Determine the (x, y) coordinate at the center of the cell enclosing the given text.  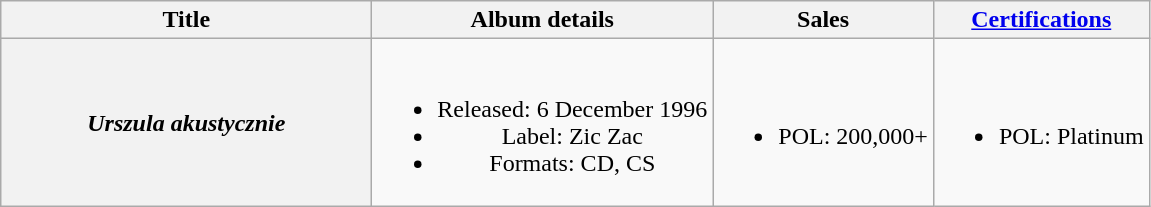
Sales (824, 20)
POL: Platinum (1041, 122)
Released: 6 December 1996Label: Zic ZacFormats: CD, CS (542, 122)
Certifications (1041, 20)
Urszula akustycznie (186, 122)
Title (186, 20)
POL: 200,000+ (824, 122)
Album details (542, 20)
